Pinpoint the cell where the given text exists, returning its (x, y) midpoint coordinate. 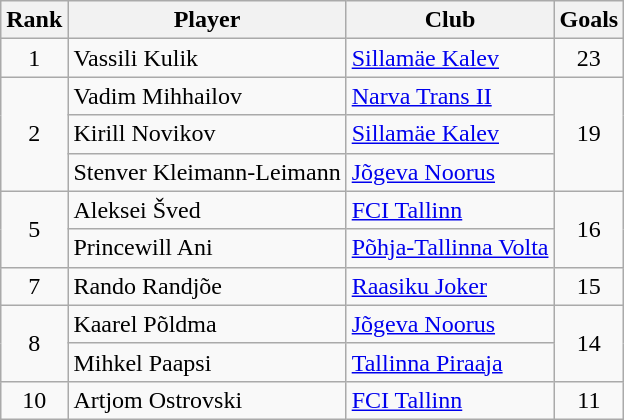
Goals (589, 20)
Princewill Ani (207, 248)
Tallinna Piraaja (450, 362)
Vassili Kulik (207, 58)
Põhja-Tallinna Volta (450, 248)
16 (589, 229)
11 (589, 400)
Kirill Novikov (207, 134)
19 (589, 134)
Rank (34, 20)
Kaarel Põldma (207, 324)
1 (34, 58)
Raasiku Joker (450, 286)
Artjom Ostrovski (207, 400)
Player (207, 20)
Vadim Mihhailov (207, 96)
Rando Randjõe (207, 286)
Club (450, 20)
7 (34, 286)
8 (34, 343)
14 (589, 343)
2 (34, 134)
Stenver Kleimann-Leimann (207, 172)
Narva Trans II (450, 96)
10 (34, 400)
Aleksei Šved (207, 210)
23 (589, 58)
15 (589, 286)
5 (34, 229)
Mihkel Paapsi (207, 362)
